For the text-containing cell, return its midpoint in [x, y] coordinate format. 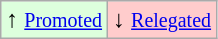
↓ Relegated [162, 20]
↑ Promoted [54, 20]
